Pinpoint the cell where the given text exists, returning its (X, Y) midpoint coordinate. 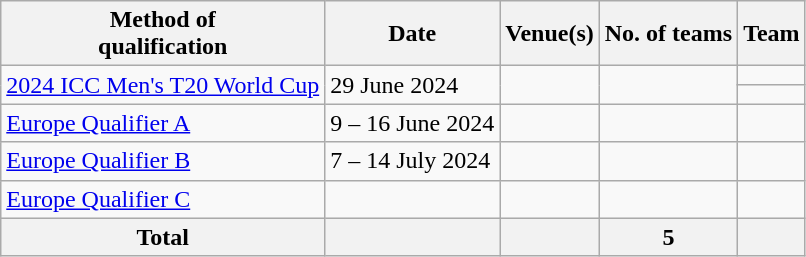
Team (772, 34)
Europe Qualifier A (163, 123)
Date (412, 34)
9 – 16 June 2024 (412, 123)
Europe Qualifier B (163, 161)
Total (163, 237)
2024 ICC Men's T20 World Cup (163, 85)
29 June 2024 (412, 85)
Method ofqualification (163, 34)
Venue(s) (550, 34)
5 (668, 237)
Europe Qualifier C (163, 199)
No. of teams (668, 34)
7 – 14 July 2024 (412, 161)
